Scan for the cell matching the given text and deliver its [x, y] coordinate at center. 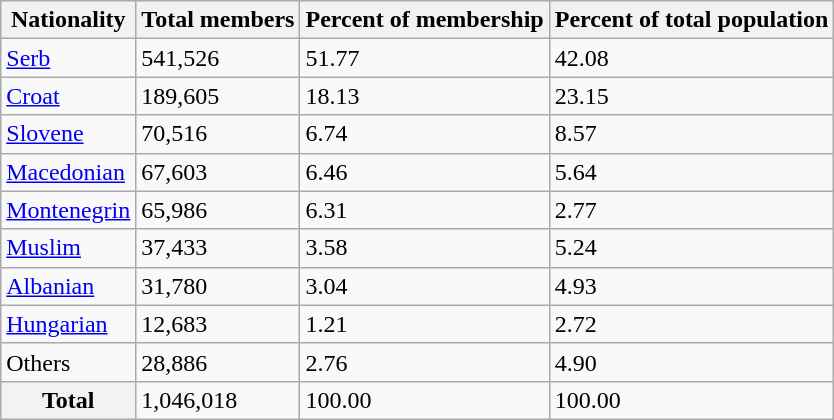
Total members [218, 20]
Croat [68, 96]
70,516 [218, 134]
3.58 [424, 248]
Albanian [68, 286]
1.21 [424, 324]
23.15 [692, 96]
5.64 [692, 172]
Hungarian [68, 324]
189,605 [218, 96]
Montenegrin [68, 210]
67,603 [218, 172]
65,986 [218, 210]
3.04 [424, 286]
6.31 [424, 210]
37,433 [218, 248]
4.93 [692, 286]
18.13 [424, 96]
6.74 [424, 134]
Nationality [68, 20]
2.76 [424, 362]
5.24 [692, 248]
Slovene [68, 134]
1,046,018 [218, 400]
31,780 [218, 286]
Serb [68, 58]
6.46 [424, 172]
Percent of total population [692, 20]
Others [68, 362]
Percent of membership [424, 20]
51.77 [424, 58]
2.72 [692, 324]
12,683 [218, 324]
Macedonian [68, 172]
8.57 [692, 134]
541,526 [218, 58]
4.90 [692, 362]
Total [68, 400]
2.77 [692, 210]
28,886 [218, 362]
42.08 [692, 58]
Muslim [68, 248]
